Output the (X, Y) coordinate of the center of the cell containing the given text.  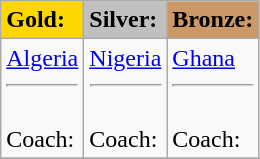
Silver: (126, 20)
Gold: (42, 20)
NigeriaCoach: (126, 98)
GhanaCoach: (213, 98)
Bronze: (213, 20)
AlgeriaCoach: (42, 98)
